Extract the [X, Y] coordinate from the center of the cell holding the provided text.  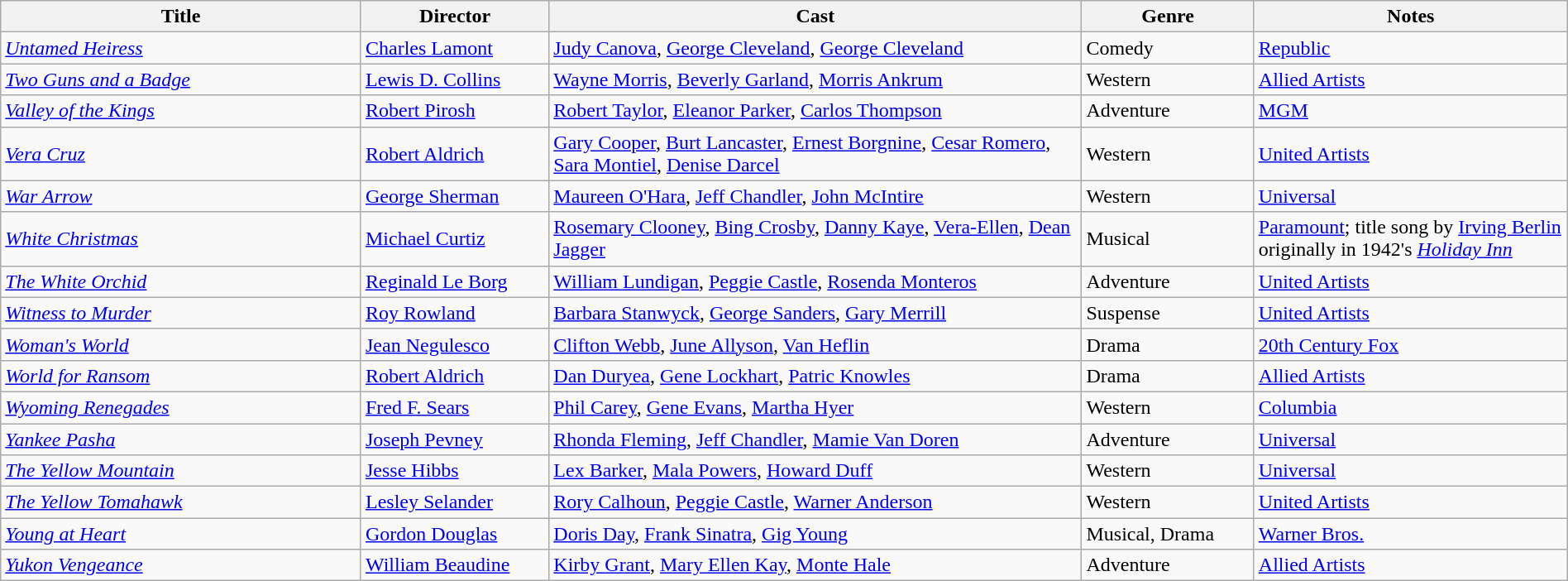
Cast [815, 17]
Clifton Webb, June Allyson, Van Heflin [815, 344]
William Beaudine [455, 565]
Wyoming Renegades [181, 407]
Roy Rowland [455, 313]
Fred F. Sears [455, 407]
Maureen O'Hara, Jeff Chandler, John McIntire [815, 196]
Young at Heart [181, 534]
Director [455, 17]
Dan Duryea, Gene Lockhart, Patric Knowles [815, 376]
Yankee Pasha [181, 439]
Michael Curtiz [455, 238]
Rory Calhoun, Peggie Castle, Warner Anderson [815, 502]
White Christmas [181, 238]
Columbia [1411, 407]
20th Century Fox [1411, 344]
Barbara Stanwyck, George Sanders, Gary Merrill [815, 313]
Musical, Drama [1168, 534]
Charles Lamont [455, 48]
The Yellow Mountain [181, 471]
Valley of the Kings [181, 111]
The Yellow Tomahawk [181, 502]
Yukon Vengeance [181, 565]
Reginald Le Borg [455, 281]
Joseph Pevney [455, 439]
World for Ransom [181, 376]
Republic [1411, 48]
Title [181, 17]
Rhonda Fleming, Jeff Chandler, Mamie Van Doren [815, 439]
Paramount; title song by Irving Berlin originally in 1942's Holiday Inn [1411, 238]
Woman's World [181, 344]
Lesley Selander [455, 502]
Robert Pirosh [455, 111]
Doris Day, Frank Sinatra, Gig Young [815, 534]
Gordon Douglas [455, 534]
Robert Taylor, Eleanor Parker, Carlos Thompson [815, 111]
Comedy [1168, 48]
Warner Bros. [1411, 534]
Kirby Grant, Mary Ellen Kay, Monte Hale [815, 565]
Jesse Hibbs [455, 471]
MGM [1411, 111]
Judy Canova, George Cleveland, George Cleveland [815, 48]
Untamed Heiress [181, 48]
Musical [1168, 238]
Wayne Morris, Beverly Garland, Morris Ankrum [815, 79]
William Lundigan, Peggie Castle, Rosenda Monteros [815, 281]
Lex Barker, Mala Powers, Howard Duff [815, 471]
Rosemary Clooney, Bing Crosby, Danny Kaye, Vera-Ellen, Dean Jagger [815, 238]
The White Orchid [181, 281]
War Arrow [181, 196]
Lewis D. Collins [455, 79]
Suspense [1168, 313]
Jean Negulesco [455, 344]
Phil Carey, Gene Evans, Martha Hyer [815, 407]
Witness to Murder [181, 313]
Gary Cooper, Burt Lancaster, Ernest Borgnine, Cesar Romero, Sara Montiel, Denise Darcel [815, 154]
Two Guns and a Badge [181, 79]
George Sherman [455, 196]
Notes [1411, 17]
Vera Cruz [181, 154]
Genre [1168, 17]
